Return the (X, Y) coordinate for the center point of the cell that contains the specified text.  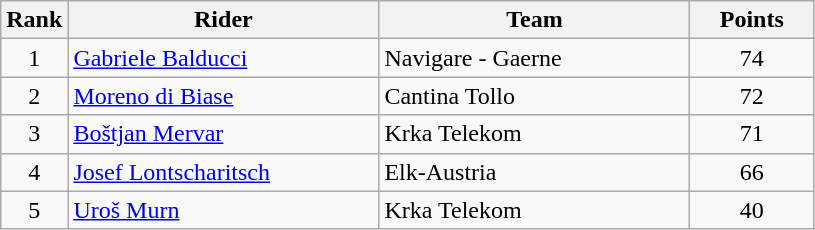
Rider (224, 20)
40 (752, 210)
Gabriele Balducci (224, 58)
4 (34, 172)
2 (34, 96)
5 (34, 210)
Elk-Austria (534, 172)
Uroš Murn (224, 210)
66 (752, 172)
Boštjan Mervar (224, 134)
Points (752, 20)
Josef Lontscharitsch (224, 172)
Navigare - Gaerne (534, 58)
Team (534, 20)
71 (752, 134)
3 (34, 134)
72 (752, 96)
Moreno di Biase (224, 96)
1 (34, 58)
Cantina Tollo (534, 96)
74 (752, 58)
Rank (34, 20)
